Find where the given text appears and provide that cell's center as (X, Y) coordinate. 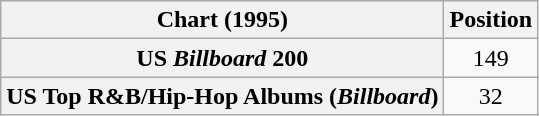
US Billboard 200 (222, 58)
US Top R&B/Hip-Hop Albums (Billboard) (222, 96)
149 (491, 58)
Chart (1995) (222, 20)
32 (491, 96)
Position (491, 20)
